Scan for the cell matching the given text and deliver its (x, y) coordinate at center. 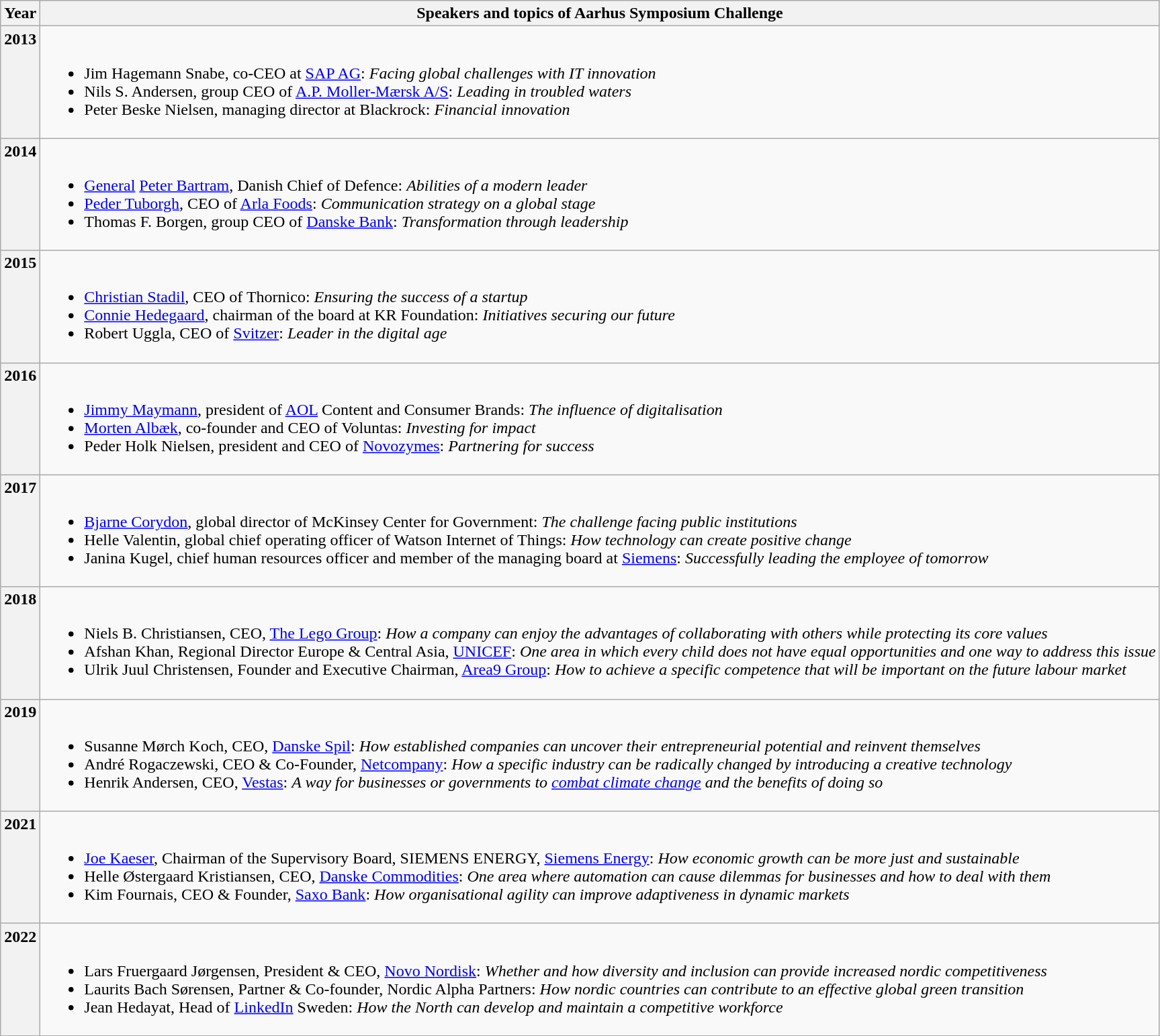
2016 (20, 419)
2017 (20, 530)
Year (20, 13)
2021 (20, 867)
2018 (20, 643)
2019 (20, 755)
2014 (20, 195)
2013 (20, 82)
Speakers and topics of Aarhus Symposium Challenge (600, 13)
2015 (20, 306)
2022 (20, 979)
